Return (x, y) of the center of cell containing provided text 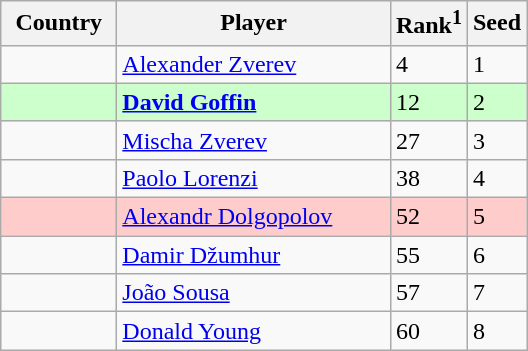
1 (496, 64)
Player (254, 24)
8 (496, 331)
Rank1 (428, 24)
52 (428, 217)
3 (496, 140)
12 (428, 102)
5 (496, 217)
Damir Džumhur (254, 255)
38 (428, 178)
David Goffin (254, 102)
Paolo Lorenzi (254, 178)
27 (428, 140)
Country (59, 24)
6 (496, 255)
Alexander Zverev (254, 64)
2 (496, 102)
7 (496, 293)
Mischa Zverev (254, 140)
57 (428, 293)
60 (428, 331)
Seed (496, 24)
55 (428, 255)
João Sousa (254, 293)
Donald Young (254, 331)
Alexandr Dolgopolov (254, 217)
